Extract the (x, y) coordinate from the center of the cell holding the provided text.  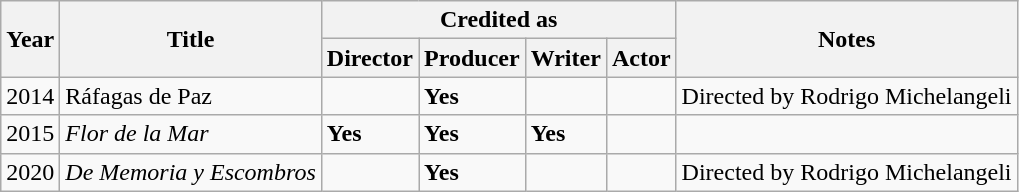
Actor (641, 58)
De Memoria y Escombros (190, 172)
Ráfagas de Paz (190, 96)
Producer (472, 58)
Credited as (498, 20)
2020 (30, 172)
Notes (846, 39)
Year (30, 39)
2015 (30, 134)
Director (370, 58)
Title (190, 39)
2014 (30, 96)
Writer (566, 58)
Flor de la Mar (190, 134)
